Scan for the cell matching the given text and deliver its [X, Y] coordinate at center. 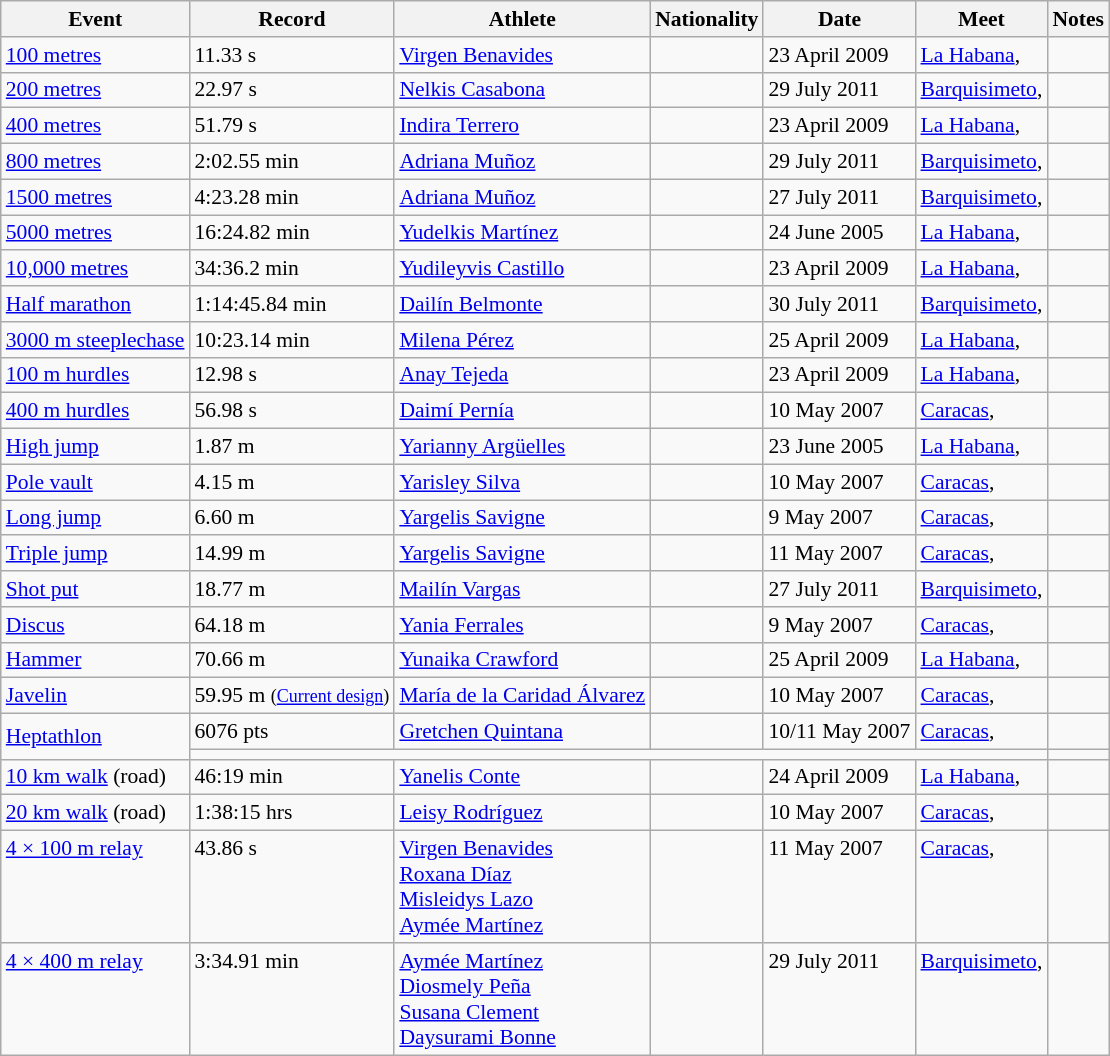
4:23.28 min [292, 197]
43.86 s [292, 887]
Heptathlon [96, 737]
1500 metres [96, 197]
Date [839, 19]
200 metres [96, 90]
Yudelkis Martínez [522, 233]
2:02.55 min [292, 162]
16:24.82 min [292, 233]
34:36.2 min [292, 269]
Half marathon [96, 304]
Gretchen Quintana [522, 732]
23 June 2005 [839, 447]
56.98 s [292, 411]
Leisy Rodríguez [522, 813]
30 July 2011 [839, 304]
Virgen Benavides Roxana Díaz Misleidys Lazo Aymée Martínez [522, 887]
5000 metres [96, 233]
Dailín Belmonte [522, 304]
14.99 m [292, 554]
24 June 2005 [839, 233]
Javelin [96, 696]
1:38:15 hrs [292, 813]
4 × 100 m relay [96, 887]
Pole vault [96, 482]
Virgen Benavides [522, 55]
Event [96, 19]
70.66 m [292, 660]
4.15 m [292, 482]
Nelkis Casabona [522, 90]
Yarisley Silva [522, 482]
Daimí Pernía [522, 411]
Athlete [522, 19]
1.87 m [292, 447]
Yunaika Crawford [522, 660]
Notes [1078, 19]
Discus [96, 625]
Yudileyvis Castillo [522, 269]
10/11 May 2007 [839, 732]
Hammer [96, 660]
Nationality [706, 19]
6076 pts [292, 732]
3:34.91 min [292, 999]
Long jump [96, 518]
Anay Tejeda [522, 375]
11.33 s [292, 55]
10 km walk (road) [96, 777]
Shot put [96, 589]
Record [292, 19]
10:23.14 min [292, 340]
4 × 400 m relay [96, 999]
1:14:45.84 min [292, 304]
100 metres [96, 55]
Yanelis Conte [522, 777]
10,000 metres [96, 269]
46:19 min [292, 777]
400 metres [96, 126]
12.98 s [292, 375]
6.60 m [292, 518]
51.79 s [292, 126]
22.97 s [292, 90]
800 metres [96, 162]
18.77 m [292, 589]
100 m hurdles [96, 375]
Milena Pérez [522, 340]
Yania Ferrales [522, 625]
24 April 2009 [839, 777]
Mailín Vargas [522, 589]
Indira Terrero [522, 126]
Meet [981, 19]
Yarianny Argüelles [522, 447]
400 m hurdles [96, 411]
Aymée Martínez Diosmely Peña Susana Clement Daysurami Bonne [522, 999]
64.18 m [292, 625]
María de la Caridad Álvarez [522, 696]
High jump [96, 447]
Triple jump [96, 554]
3000 m steeplechase [96, 340]
59.95 m (Current design) [292, 696]
20 km walk (road) [96, 813]
